Return the (X, Y) coordinate for the center point of the cell that contains the specified text.  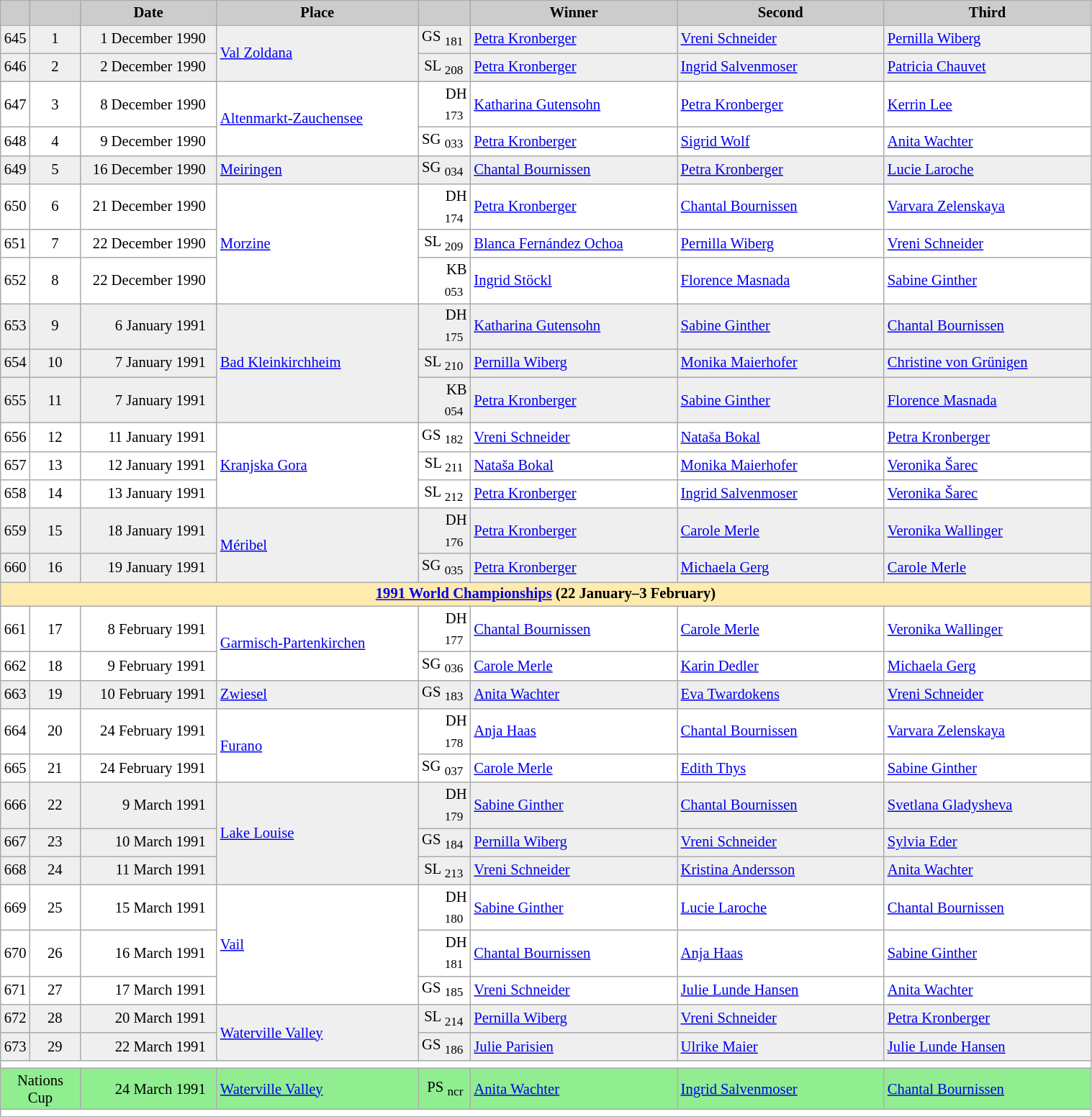
Meiringen (317, 170)
Eva Twardokens (780, 694)
11 (55, 400)
Nations Cup (40, 1089)
18 January 1991 (148, 531)
1 December 1990 (148, 39)
19 January 1991 (148, 567)
Furano (317, 746)
10 March 1991 (148, 842)
662 (16, 665)
SG 037 (445, 769)
8 (55, 281)
665 (16, 769)
Val Zoldana (317, 53)
DH 178 (445, 731)
Svetlana Gladysheva (988, 805)
4 (55, 141)
18 (55, 665)
9 March 1991 (148, 805)
27 (55, 990)
Zwiesel (317, 694)
Blanca Fernández Ochoa (573, 243)
DH 177 (445, 629)
11 January 1991 (148, 436)
9 (55, 325)
24 (55, 871)
SG 033 (445, 141)
Julie Parisien (573, 1046)
13 (55, 465)
667 (16, 842)
SL 213 (445, 871)
16 (55, 567)
22 March 1991 (148, 1046)
10 (55, 363)
21 (55, 769)
22 (55, 805)
SL 214 (445, 1018)
9 December 1990 (148, 141)
Third (988, 12)
661 (16, 629)
1991 World Championships (22 January–3 February) (546, 594)
15 March 1991 (148, 907)
Place (317, 12)
13 January 1991 (148, 494)
DH 179 (445, 805)
673 (16, 1046)
Edith Thys (780, 769)
670 (16, 953)
Winner (573, 12)
657 (16, 465)
653 (16, 325)
19 (55, 694)
Sigrid Wolf (780, 141)
20 (55, 731)
666 (16, 805)
Morzine (317, 243)
SG 036 (445, 665)
GS 183 (445, 694)
Kerrin Lee (988, 104)
DH 173 (445, 104)
7 (55, 243)
26 (55, 953)
10 February 1991 (148, 694)
659 (16, 531)
GS 184 (445, 842)
SL 210 (445, 363)
651 (16, 243)
645 (16, 39)
Ulrike Maier (780, 1046)
656 (16, 436)
PS ncr (445, 1089)
646 (16, 68)
Patricia Chauvet (988, 68)
6 (55, 206)
652 (16, 281)
Vail (317, 944)
Garmisch-Partenkirchen (317, 643)
KB 053 (445, 281)
672 (16, 1018)
SL 211 (445, 465)
17 March 1991 (148, 990)
660 (16, 567)
GS 185 (445, 990)
25 (55, 907)
DH 181 (445, 953)
20 March 1991 (148, 1018)
650 (16, 206)
28 (55, 1018)
SL 209 (445, 243)
Altenmarkt-Zauchensee (317, 118)
1 (55, 39)
671 (16, 990)
23 (55, 842)
12 (55, 436)
Karin Dedler (780, 665)
Date (148, 12)
Kristina Andersson (780, 871)
12 January 1991 (148, 465)
DH 174 (445, 206)
664 (16, 731)
KB 054 (445, 400)
GS 181 (445, 39)
663 (16, 694)
Christine von Grünigen (988, 363)
Second (780, 12)
24 March 1991 (148, 1089)
21 December 1990 (148, 206)
29 (55, 1046)
9 February 1991 (148, 665)
16 December 1990 (148, 170)
2 December 1990 (148, 68)
16 March 1991 (148, 953)
Bad Kleinkirchheim (317, 363)
DH 176 (445, 531)
SG 035 (445, 567)
668 (16, 871)
8 February 1991 (148, 629)
Lake Louise (317, 833)
648 (16, 141)
6 January 1991 (148, 325)
647 (16, 104)
GS 186 (445, 1046)
Méribel (317, 546)
SL 208 (445, 68)
SG 034 (445, 170)
DH 175 (445, 325)
Sylvia Eder (988, 842)
Kranjska Gora (317, 465)
669 (16, 907)
8 December 1990 (148, 104)
SL 212 (445, 494)
3 (55, 104)
GS 182 (445, 436)
649 (16, 170)
DH 180 (445, 907)
Ingrid Stöckl (573, 281)
15 (55, 531)
5 (55, 170)
17 (55, 629)
11 March 1991 (148, 871)
14 (55, 494)
658 (16, 494)
655 (16, 400)
654 (16, 363)
2 (55, 68)
